Determine the (x, y) coordinate at the center of the cell enclosing the given text.  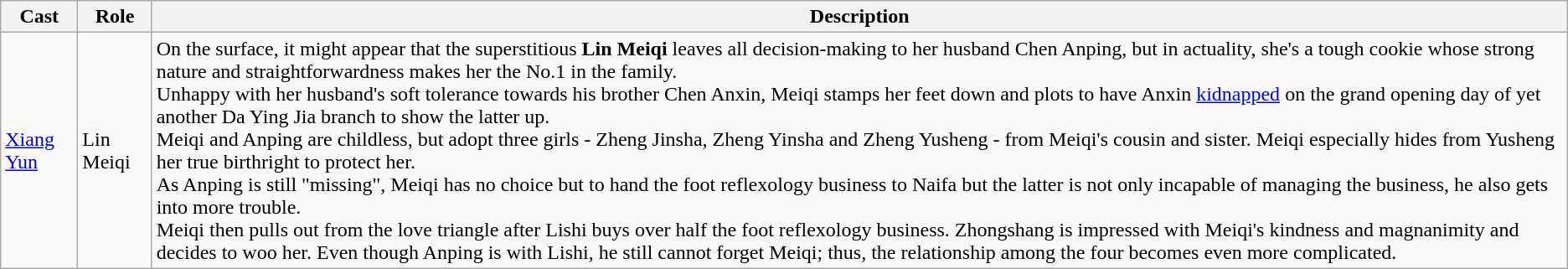
Lin Meiqi (115, 151)
Cast (39, 17)
Role (115, 17)
Xiang Yun (39, 151)
Description (859, 17)
